Find where the given text appears and provide that cell's center as [X, Y] coordinate. 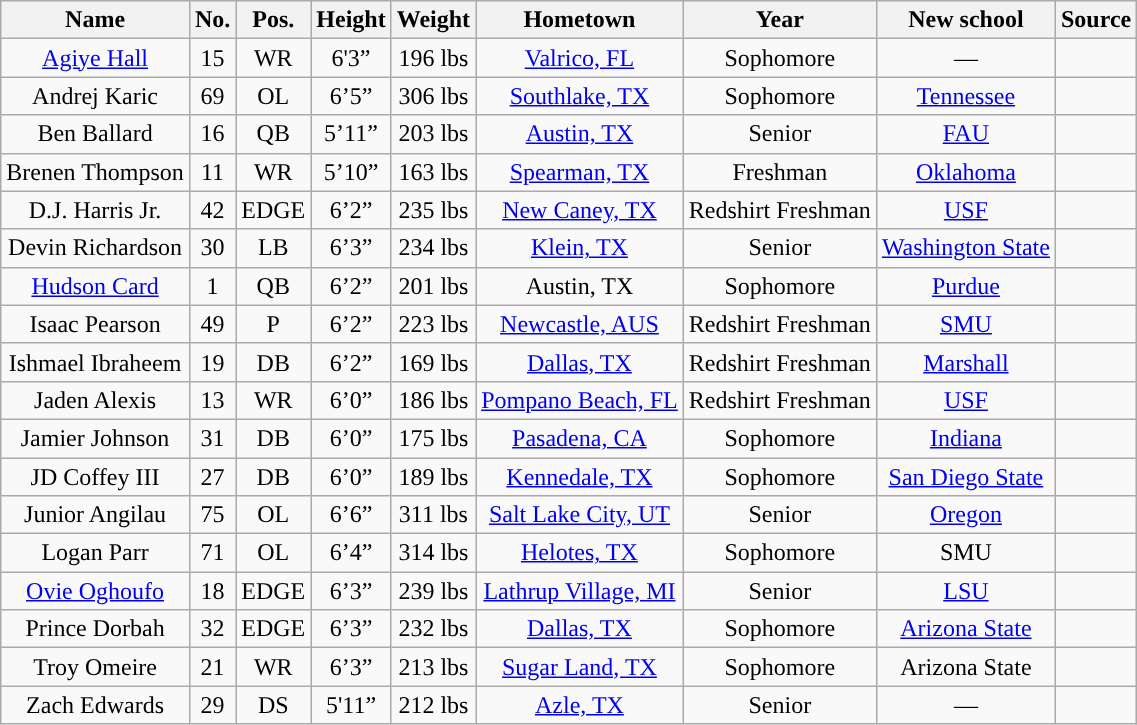
18 [212, 591]
13 [212, 400]
71 [212, 553]
6'3” [351, 58]
Year [780, 20]
Sugar Land, TX [580, 667]
314 lbs [433, 553]
Brenen Thompson [96, 172]
29 [212, 705]
Helotes, TX [580, 553]
16 [212, 134]
306 lbs [433, 96]
Ishmael Ibraheem [96, 362]
Spearman, TX [580, 172]
Zach Edwards [96, 705]
DS [274, 705]
Ovie Oghoufo [96, 591]
1 [212, 286]
234 lbs [433, 248]
31 [212, 438]
No. [212, 20]
Oregon [966, 515]
Isaac Pearson [96, 324]
Agiye Hall [96, 58]
LSU [966, 591]
201 lbs [433, 286]
Lathrup Village, MI [580, 591]
Jamier Johnson [96, 438]
30 [212, 248]
Logan Parr [96, 553]
42 [212, 210]
186 lbs [433, 400]
JD Coffey III [96, 477]
Hometown [580, 20]
Salt Lake City, UT [580, 515]
Kennedale, TX [580, 477]
Purdue [966, 286]
Pompano Beach, FL [580, 400]
LB [274, 248]
Pos. [274, 20]
Marshall [966, 362]
Oklahoma [966, 172]
Hudson Card [96, 286]
Weight [433, 20]
Name [96, 20]
Prince Dorbah [96, 629]
6’5” [351, 96]
19 [212, 362]
Devin Richardson [96, 248]
6’6” [351, 515]
FAU [966, 134]
Freshman [780, 172]
Ben Ballard [96, 134]
New school [966, 20]
32 [212, 629]
213 lbs [433, 667]
27 [212, 477]
163 lbs [433, 172]
189 lbs [433, 477]
Newcastle, AUS [580, 324]
Valrico, FL [580, 58]
235 lbs [433, 210]
Azle, TX [580, 705]
Tennessee [966, 96]
Indiana [966, 438]
169 lbs [433, 362]
P [274, 324]
Klein, TX [580, 248]
223 lbs [433, 324]
5’10” [351, 172]
6’4” [351, 553]
21 [212, 667]
Jaden Alexis [96, 400]
311 lbs [433, 515]
Source [1096, 20]
239 lbs [433, 591]
Junior Angilau [96, 515]
232 lbs [433, 629]
D.J. Harris Jr. [96, 210]
Andrej Karic [96, 96]
49 [212, 324]
203 lbs [433, 134]
5'11” [351, 705]
Washington State [966, 248]
75 [212, 515]
5’11” [351, 134]
Southlake, TX [580, 96]
Height [351, 20]
175 lbs [433, 438]
Pasadena, CA [580, 438]
San Diego State [966, 477]
Troy Omeire [96, 667]
New Caney, TX [580, 210]
11 [212, 172]
15 [212, 58]
212 lbs [433, 705]
69 [212, 96]
196 lbs [433, 58]
